For the text-containing cell, return its midpoint in (X, Y) coordinate format. 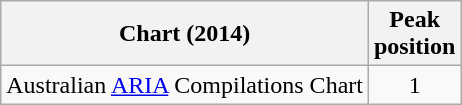
Chart (2014) (185, 34)
1 (414, 85)
Peakposition (414, 34)
Australian ARIA Compilations Chart (185, 85)
